Locate the cell with the specified text and output its [X, Y] center coordinate. 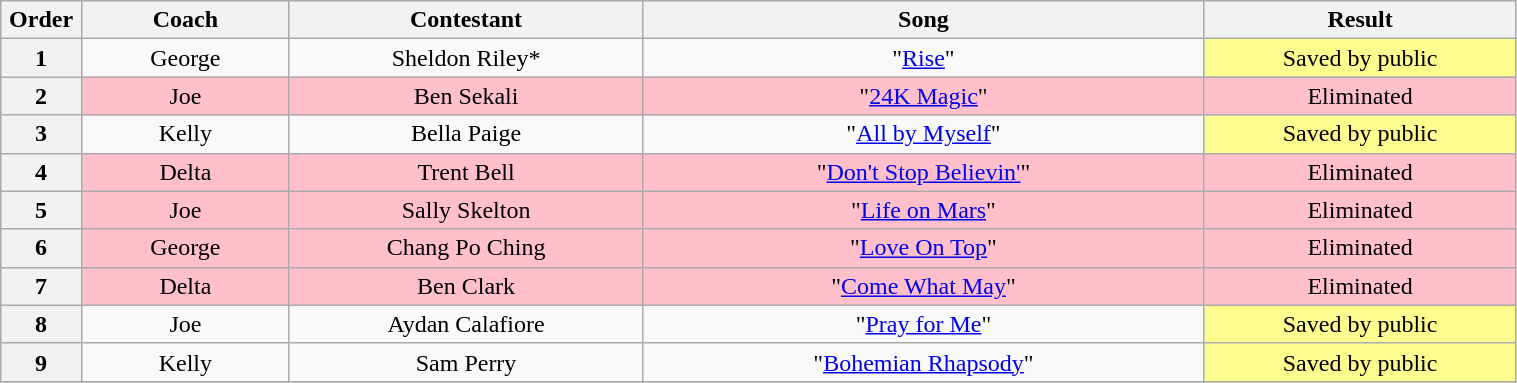
"Life on Mars" [924, 210]
Bella Paige [466, 134]
"All by Myself" [924, 134]
Sheldon Riley* [466, 58]
Ben Sekali [466, 96]
"24K Magic" [924, 96]
Aydan Calafiore [466, 324]
6 [42, 248]
Chang Po Ching [466, 248]
Trent Bell [466, 172]
"Pray for Me" [924, 324]
Result [1360, 20]
Sally Skelton [466, 210]
5 [42, 210]
Contestant [466, 20]
Coach [185, 20]
Sam Perry [466, 362]
Ben Clark [466, 286]
Song [924, 20]
3 [42, 134]
1 [42, 58]
4 [42, 172]
8 [42, 324]
"Love On Top" [924, 248]
2 [42, 96]
"Rise" [924, 58]
"Come What May" [924, 286]
"Bohemian Rhapsody" [924, 362]
Order [42, 20]
7 [42, 286]
"Don't Stop Believin'" [924, 172]
9 [42, 362]
